From the cell containing the given text, extract its center point as [X, Y] coordinate. 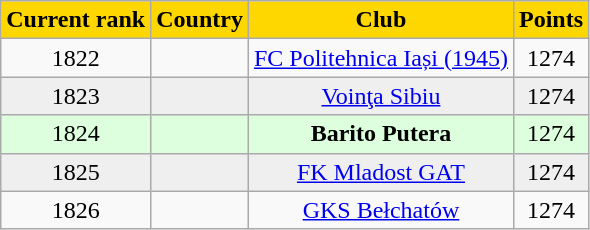
Current rank [76, 20]
1824 [76, 134]
1826 [76, 210]
1822 [76, 58]
GKS Bełchatów [380, 210]
1825 [76, 172]
FK Mladost GAT [380, 172]
Club [380, 20]
Barito Putera [380, 134]
Points [550, 20]
1823 [76, 96]
Country [200, 20]
FC Politehnica Iași (1945) [380, 58]
Voinţa Sibiu [380, 96]
